Return [x, y] of the center of cell containing provided text 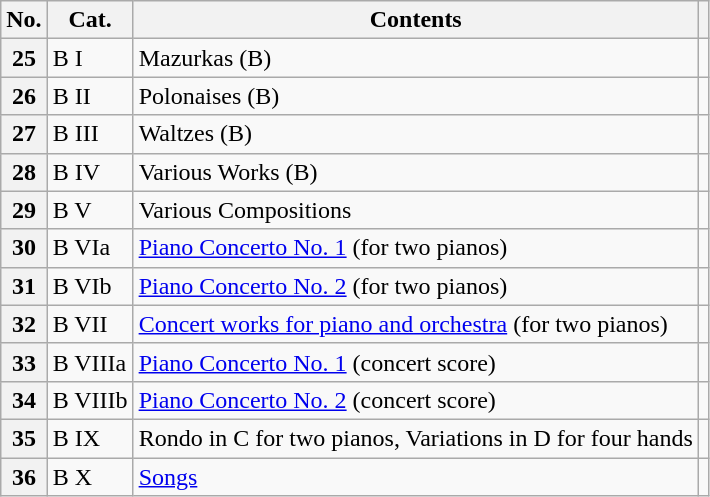
B V [90, 210]
25 [24, 58]
27 [24, 134]
No. [24, 20]
28 [24, 172]
Mazurkas (B) [416, 58]
B II [90, 96]
33 [24, 362]
Piano Concerto No. 1 (for two pianos) [416, 248]
Various Compositions [416, 210]
B VIa [90, 248]
Songs [416, 477]
Cat. [90, 20]
Waltzes (B) [416, 134]
29 [24, 210]
B I [90, 58]
B IV [90, 172]
Piano Concerto No. 2 (concert score) [416, 400]
Polonaises (B) [416, 96]
26 [24, 96]
B IX [90, 438]
B X [90, 477]
Contents [416, 20]
Various Works (B) [416, 172]
Rondo in C for two pianos, Variations in D for four hands [416, 438]
34 [24, 400]
30 [24, 248]
Concert works for piano and orchestra (for two pianos) [416, 324]
B VIIIa [90, 362]
32 [24, 324]
B VII [90, 324]
31 [24, 286]
B III [90, 134]
36 [24, 477]
B VIb [90, 286]
Piano Concerto No. 2 (for two pianos) [416, 286]
Piano Concerto No. 1 (concert score) [416, 362]
B VIIIb [90, 400]
35 [24, 438]
